From the cell containing the given text, extract its center point as (x, y) coordinate. 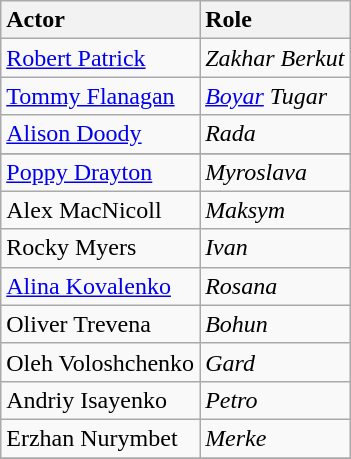
Poppy Drayton (100, 172)
Petro (275, 400)
Alina Kovalenko (100, 286)
Erzhan Nurymbet (100, 438)
Rocky Myers (100, 248)
Oleh Voloshchenko (100, 362)
Merke (275, 438)
Rosana (275, 286)
Rada (275, 134)
Ivan (275, 248)
Oliver Trevena (100, 324)
Bohun (275, 324)
Actor (100, 20)
Robert Patrick (100, 58)
Tommy Flanagan (100, 96)
Myroslava (275, 172)
Alex MacNicoll (100, 210)
Boyar Tugar (275, 96)
Alison Doody (100, 134)
Role (275, 20)
Gard (275, 362)
Maksym (275, 210)
Zakhar Berkut (275, 58)
Andriy Isayenko (100, 400)
